Pinpoint the cell where the given text exists, returning its (X, Y) midpoint coordinate. 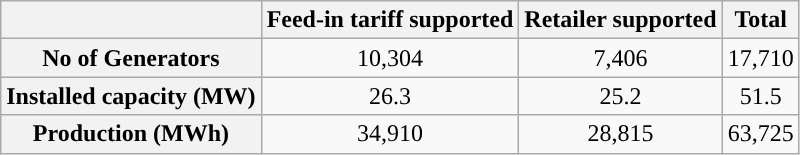
Feed-in tariff supported (390, 20)
34,910 (390, 134)
Production (MWh) (131, 134)
51.5 (760, 96)
Retailer supported (620, 20)
10,304 (390, 58)
7,406 (620, 58)
63,725 (760, 134)
25.2 (620, 96)
Total (760, 20)
26.3 (390, 96)
17,710 (760, 58)
Installed capacity (MW) (131, 96)
No of Generators (131, 58)
28,815 (620, 134)
